Detect which cell encompasses the target text, then output its (x, y) center coordinate. 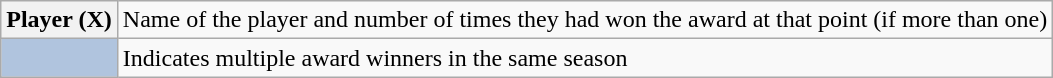
Name of the player and number of times they had won the award at that point (if more than one) (584, 20)
Indicates multiple award winners in the same season (584, 58)
Player (X) (60, 20)
